Scan for the cell matching the given text and deliver its (X, Y) coordinate at center. 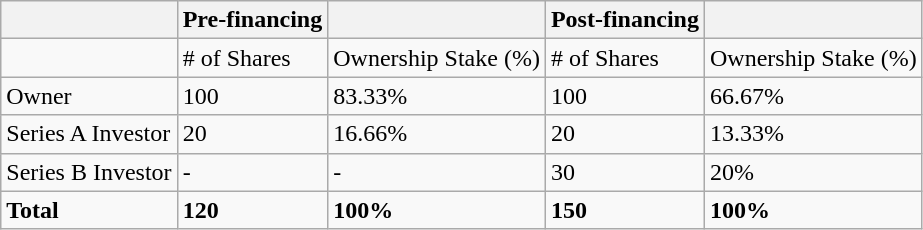
Post-financing (624, 20)
20% (813, 172)
120 (252, 210)
Series B Investor (89, 172)
66.67% (813, 96)
Pre-financing (252, 20)
13.33% (813, 134)
Owner (89, 96)
83.33% (437, 96)
Total (89, 210)
16.66% (437, 134)
150 (624, 210)
Series A Investor (89, 134)
30 (624, 172)
